Capture the cell that displays the provided text and extract its [X, Y] central coordinate. 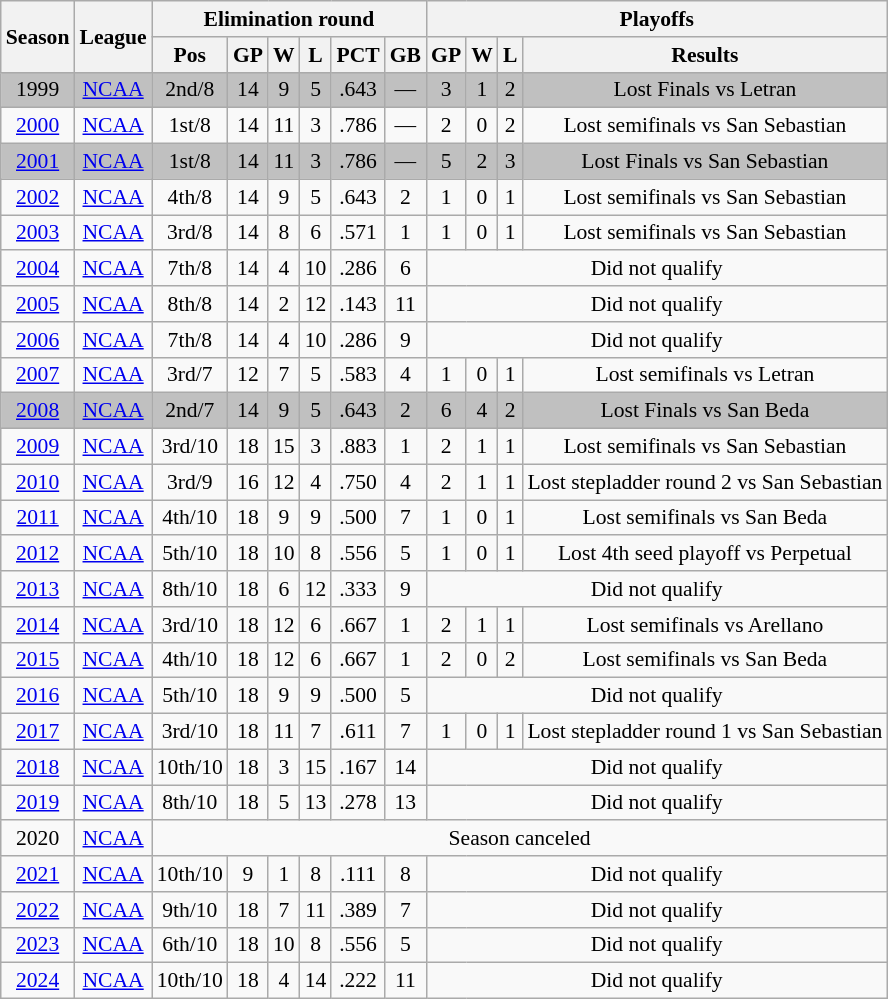
4th/8 [190, 197]
.111 [358, 874]
Lost semifinals vs Letran [704, 375]
.143 [358, 304]
2018 [38, 767]
2000 [38, 126]
2017 [38, 732]
2019 [38, 803]
Pos [190, 55]
1999 [38, 90]
2001 [38, 162]
3rd/8 [190, 233]
.750 [358, 482]
2nd/7 [190, 411]
2002 [38, 197]
Lost stepladder round 1 vs San Sebastian [704, 732]
.167 [358, 767]
2013 [38, 589]
8th/8 [190, 304]
2004 [38, 269]
Playoffs [656, 19]
3rd/9 [190, 482]
9th/10 [190, 910]
PCT [358, 55]
League [112, 36]
.571 [358, 233]
2020 [38, 839]
Lost stepladder round 2 vs San Sebastian [704, 482]
2016 [38, 696]
6th/10 [190, 945]
2nd/8 [190, 90]
2003 [38, 233]
2009 [38, 447]
2010 [38, 482]
2007 [38, 375]
Results [704, 55]
Lost Finals vs Letran [704, 90]
2006 [38, 340]
2008 [38, 411]
Lost Finals vs San Sebastian [704, 162]
.389 [358, 910]
2014 [38, 625]
2011 [38, 518]
.611 [358, 732]
2024 [38, 981]
Season canceled [520, 839]
16 [248, 482]
.278 [358, 803]
GB [406, 55]
.883 [358, 447]
.222 [358, 981]
3rd/7 [190, 375]
2012 [38, 554]
2023 [38, 945]
2005 [38, 304]
2022 [38, 910]
Lost semifinals vs Arellano [704, 625]
.583 [358, 375]
Lost Finals vs San Beda [704, 411]
Season [38, 36]
Lost 4th seed playoff vs Perpetual [704, 554]
.333 [358, 589]
2015 [38, 660]
2021 [38, 874]
Elimination round [289, 19]
